Extract the [x, y] coordinate from the center of the cell holding the provided text.  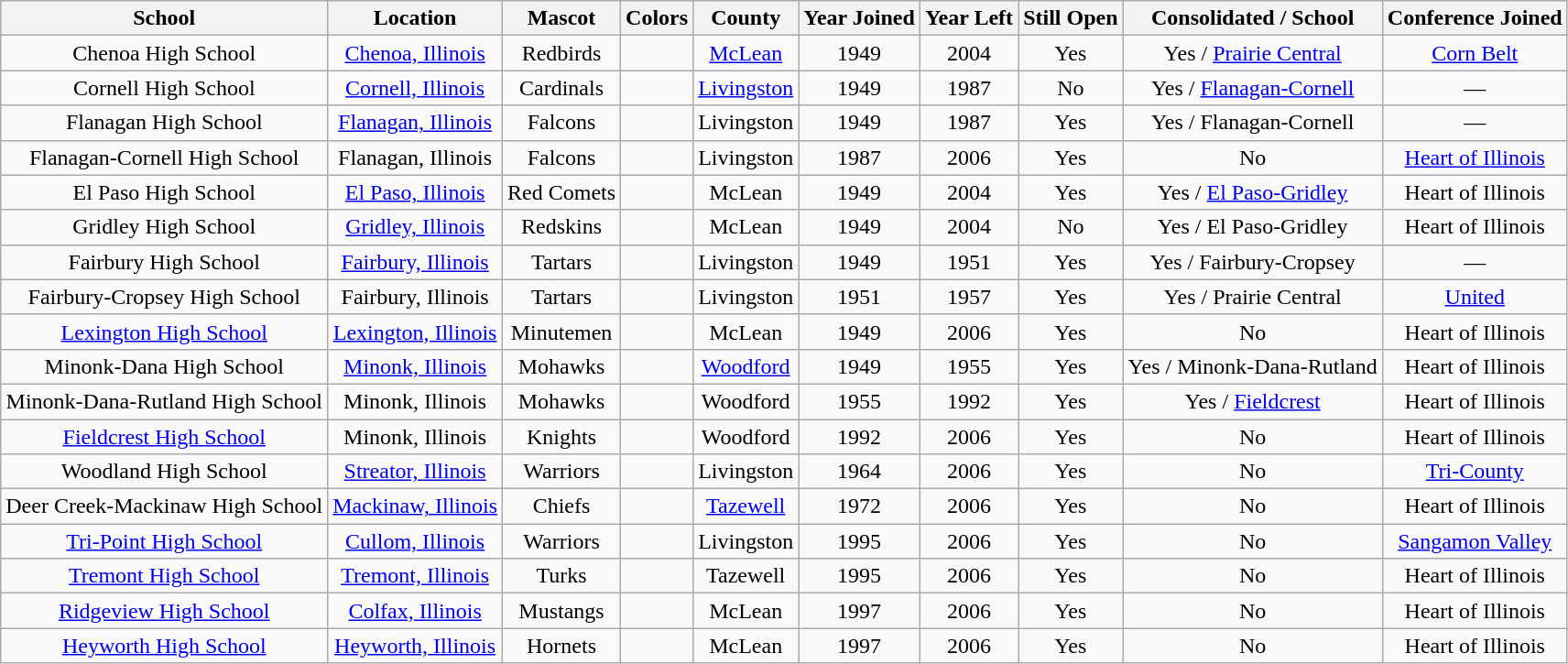
Yes / Fieldcrest [1253, 401]
Conference Joined [1475, 18]
Chenoa, Illinois [416, 53]
Fieldcrest High School [165, 437]
Redskins [562, 227]
Yes / Fairbury-Cropsey [1253, 262]
Chiefs [562, 506]
Lexington High School [165, 332]
Deer Creek-Mackinaw High School [165, 506]
Ridgeview High School [165, 611]
Sangamon Valley [1475, 541]
Flanagan High School [165, 123]
Red Comets [562, 192]
Flanagan-Cornell High School [165, 158]
Heyworth, Illinois [416, 646]
Turks [562, 576]
Corn Belt [1475, 53]
Hornets [562, 646]
Knights [562, 437]
1964 [859, 472]
Year Joined [859, 18]
United [1475, 297]
Gridley, Illinois [416, 227]
1957 [969, 297]
Lexington, Illinois [416, 332]
Mascot [562, 18]
Streator, Illinois [416, 472]
Heyworth High School [165, 646]
Gridley High School [165, 227]
Tremont, Illinois [416, 576]
Chenoa High School [165, 53]
Colors [658, 18]
County [746, 18]
Year Left [969, 18]
Colfax, Illinois [416, 611]
Fairbury-Cropsey High School [165, 297]
Cardinals [562, 88]
Still Open [1071, 18]
Location [416, 18]
El Paso High School [165, 192]
Yes / Minonk-Dana-Rutland [1253, 366]
School [165, 18]
Tremont High School [165, 576]
Minutemen [562, 332]
Cornell High School [165, 88]
Cornell, Illinois [416, 88]
El Paso, Illinois [416, 192]
Tri-County [1475, 472]
Minonk-Dana High School [165, 366]
Consolidated / School [1253, 18]
Mustangs [562, 611]
Tri-Point High School [165, 541]
Fairbury High School [165, 262]
Minonk-Dana-Rutland High School [165, 401]
Mackinaw, Illinois [416, 506]
Redbirds [562, 53]
Woodland High School [165, 472]
1972 [859, 506]
Cullom, Illinois [416, 541]
